Identify which cell holds the provided text, then report its (x, y) central coordinate. 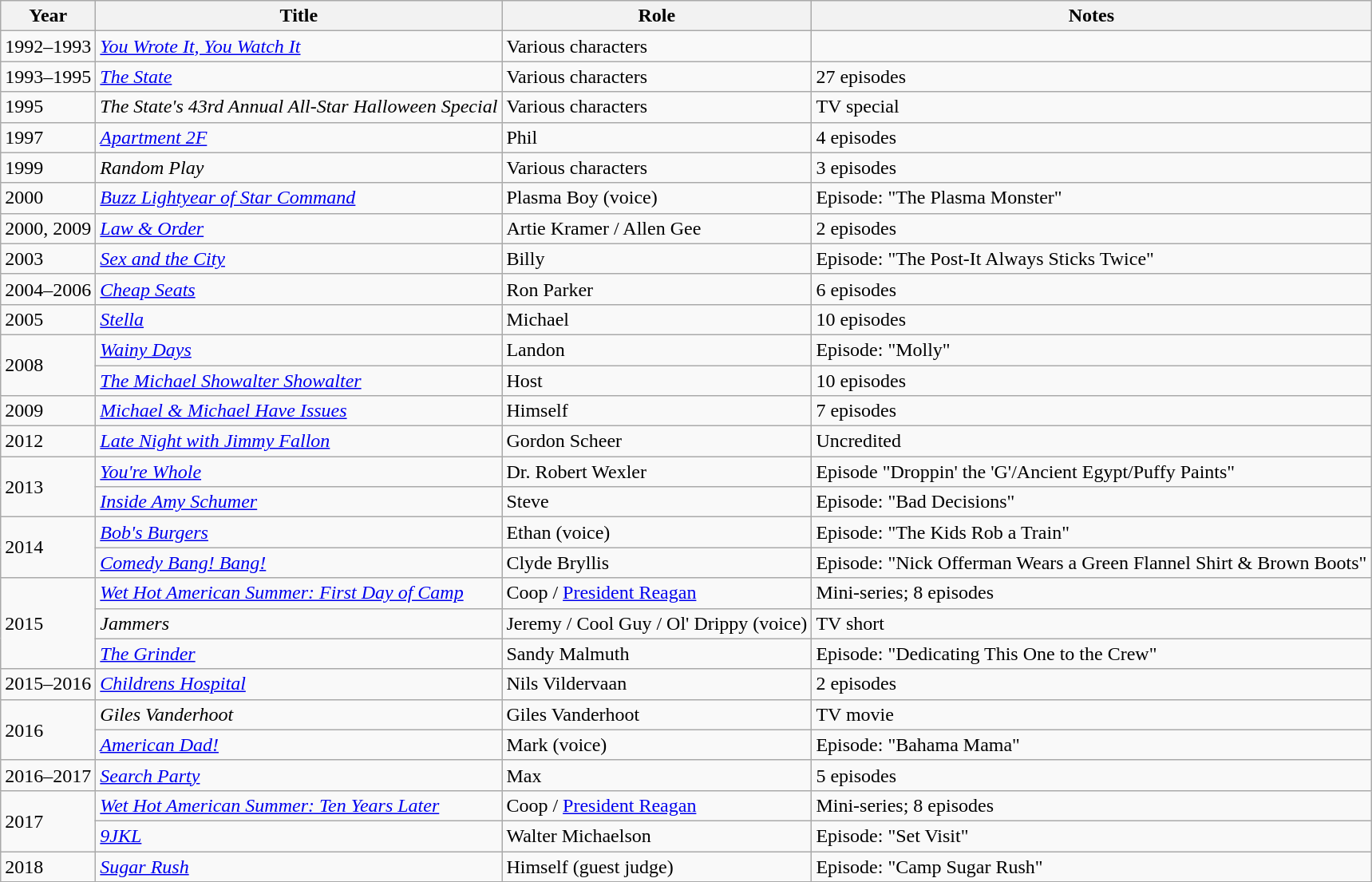
Michael & Michael Have Issues (299, 411)
Himself (657, 411)
Stella (299, 319)
Himself (guest judge) (657, 866)
TV short (1092, 623)
You're Whole (299, 472)
Search Party (299, 775)
The State (299, 77)
Wet Hot American Summer: First Day of Camp (299, 593)
Artie Kramer / Allen Gee (657, 228)
Max (657, 775)
Buzz Lightyear of Star Command (299, 198)
27 episodes (1092, 77)
Apartment 2F (299, 137)
2015–2016 (48, 684)
1993–1995 (48, 77)
2016–2017 (48, 775)
2000 (48, 198)
7 episodes (1092, 411)
Late Night with Jimmy Fallon (299, 441)
Sugar Rush (299, 866)
2008 (48, 365)
Mark (voice) (657, 745)
Ethan (voice) (657, 532)
2012 (48, 441)
Michael (657, 319)
Billy (657, 259)
Cheap Seats (299, 289)
4 episodes (1092, 137)
Episode: "Bad Decisions" (1092, 502)
2003 (48, 259)
Steve (657, 502)
Notes (1092, 16)
TV special (1092, 107)
6 episodes (1092, 289)
The Michael Showalter Showalter (299, 381)
3 episodes (1092, 168)
2018 (48, 866)
1997 (48, 137)
Jeremy / Cool Guy / Ol' Drippy (voice) (657, 623)
Phil (657, 137)
Bob's Burgers (299, 532)
Uncredited (1092, 441)
You Wrote It, You Watch It (299, 46)
Landon (657, 350)
Role (657, 16)
Episode: "Nick Offerman Wears a Green Flannel Shirt & Brown Boots" (1092, 563)
1992–1993 (48, 46)
Wet Hot American Summer: Ten Years Later (299, 805)
Episode: "Dedicating This One to the Crew" (1092, 654)
1995 (48, 107)
The State's 43rd Annual All-Star Halloween Special (299, 107)
Episode: "Molly" (1092, 350)
2015 (48, 623)
2016 (48, 730)
Gordon Scheer (657, 441)
2000, 2009 (48, 228)
9JKL (299, 836)
Dr. Robert Wexler (657, 472)
Title (299, 16)
1999 (48, 168)
2005 (48, 319)
Jammers (299, 623)
Comedy Bang! Bang! (299, 563)
Sandy Malmuth (657, 654)
Law & Order (299, 228)
2009 (48, 411)
Walter Michaelson (657, 836)
Episode: "The Kids Rob a Train" (1092, 532)
Ron Parker (657, 289)
Episode: "Set Visit" (1092, 836)
Year (48, 16)
Nils Vildervaan (657, 684)
Episode: "Bahama Mama" (1092, 745)
The Grinder (299, 654)
2013 (48, 487)
Episode: "The Post-It Always Sticks Twice" (1092, 259)
Plasma Boy (voice) (657, 198)
Childrens Hospital (299, 684)
American Dad! (299, 745)
2014 (48, 548)
Host (657, 381)
Episode "Droppin' the 'G'/Ancient Egypt/Puffy Paints" (1092, 472)
Episode: "The Plasma Monster" (1092, 198)
TV movie (1092, 714)
Clyde Bryllis (657, 563)
Inside Amy Schumer (299, 502)
2017 (48, 821)
Random Play (299, 168)
Episode: "Camp Sugar Rush" (1092, 866)
Sex and the City (299, 259)
5 episodes (1092, 775)
Wainy Days (299, 350)
2004–2006 (48, 289)
